Capture the cell that displays the provided text and extract its (x, y) central coordinate. 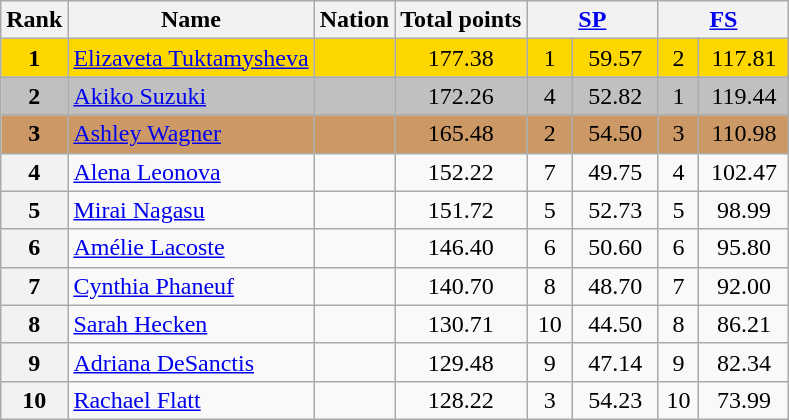
140.70 (461, 286)
Name (191, 20)
52.82 (616, 96)
Mirai Nagasu (191, 210)
Rank (34, 20)
151.72 (461, 210)
Total points (461, 20)
119.44 (744, 96)
128.22 (461, 400)
44.50 (616, 324)
165.48 (461, 134)
Adriana DeSanctis (191, 362)
47.14 (616, 362)
146.40 (461, 248)
82.34 (744, 362)
177.38 (461, 58)
52.73 (616, 210)
Sarah Hecken (191, 324)
59.57 (616, 58)
50.60 (616, 248)
92.00 (744, 286)
130.71 (461, 324)
54.23 (616, 400)
102.47 (744, 172)
86.21 (744, 324)
Alena Leonova (191, 172)
Elizaveta Tuktamysheva (191, 58)
54.50 (616, 134)
FS (724, 20)
95.80 (744, 248)
98.99 (744, 210)
129.48 (461, 362)
Cynthia Phaneuf (191, 286)
Rachael Flatt (191, 400)
152.22 (461, 172)
117.81 (744, 58)
Nation (354, 20)
172.26 (461, 96)
73.99 (744, 400)
48.70 (616, 286)
SP (592, 20)
Amélie Lacoste (191, 248)
49.75 (616, 172)
110.98 (744, 134)
Ashley Wagner (191, 134)
Akiko Suzuki (191, 96)
